For the text-containing cell, return its midpoint in [x, y] coordinate format. 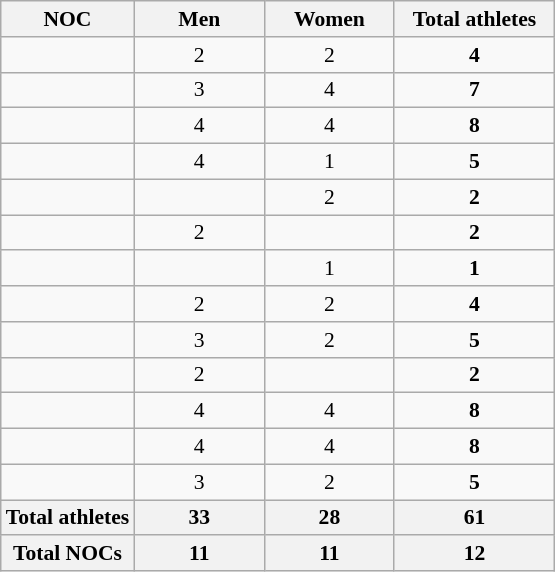
28 [329, 518]
61 [474, 518]
Men [199, 19]
Total NOCs [68, 554]
33 [199, 518]
NOC [68, 19]
12 [474, 554]
7 [474, 90]
Women [329, 19]
